Output the [x, y] coordinate of the center of the cell containing the given text.  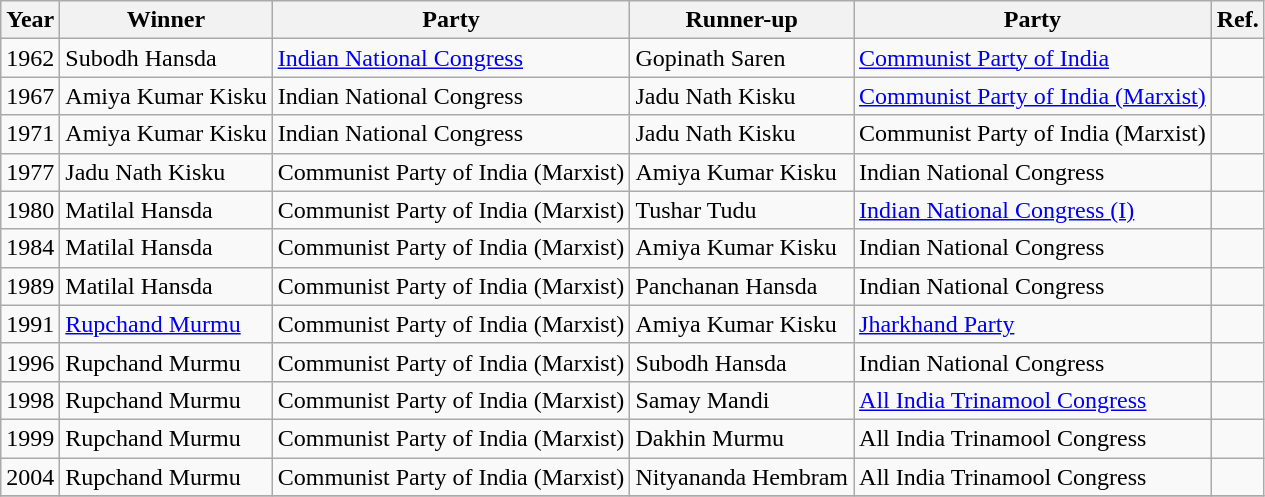
Tushar Tudu [742, 210]
1989 [30, 286]
1998 [30, 400]
1980 [30, 210]
1996 [30, 362]
Gopinath Saren [742, 58]
1971 [30, 134]
Ref. [1238, 20]
Winner [166, 20]
Dakhin Murmu [742, 438]
Samay Mandi [742, 400]
Jharkhand Party [1033, 324]
1999 [30, 438]
2004 [30, 477]
1984 [30, 248]
1962 [30, 58]
1977 [30, 172]
Panchanan Hansda [742, 286]
Runner-up [742, 20]
Indian National Congress (I) [1033, 210]
1991 [30, 324]
Nityananda Hembram [742, 477]
1967 [30, 96]
Year [30, 20]
Communist Party of India [1033, 58]
